Scan for the cell matching the given text and deliver its (x, y) coordinate at center. 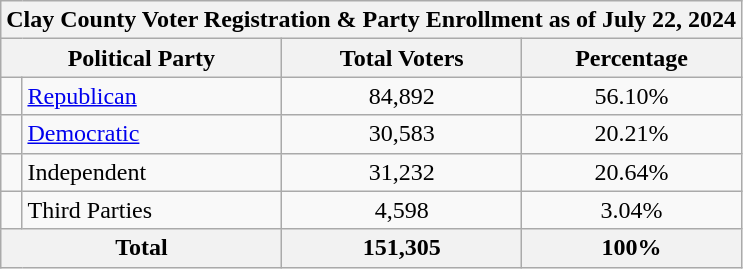
Republican (152, 96)
31,232 (402, 172)
56.10% (632, 96)
4,598 (402, 210)
Third Parties (152, 210)
20.64% (632, 172)
100% (632, 248)
Democratic (152, 134)
Percentage (632, 58)
151,305 (402, 248)
Total (142, 248)
Political Party (142, 58)
Clay County Voter Registration & Party Enrollment as of July 22, 2024 (372, 20)
Total Voters (402, 58)
30,583 (402, 134)
20.21% (632, 134)
3.04% (632, 210)
84,892 (402, 96)
Independent (152, 172)
